Determine the (x, y) coordinate at the center of the cell enclosing the given text.  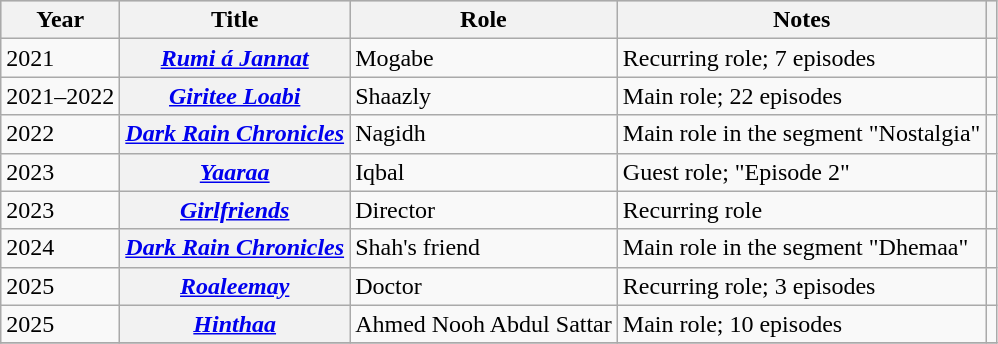
Main role in the segment "Dhemaa" (802, 248)
Main role; 10 episodes (802, 324)
Nagidh (484, 134)
Shaazly (484, 96)
Hinthaa (235, 324)
2022 (60, 134)
2021 (60, 58)
Main role; 22 episodes (802, 96)
2021–2022 (60, 96)
Roaleemay (235, 286)
Girlfriends (235, 210)
Doctor (484, 286)
Ahmed Nooh Abdul Sattar (484, 324)
Guest role; "Episode 2" (802, 172)
Shah's friend (484, 248)
Role (484, 20)
Director (484, 210)
Rumi á Jannat (235, 58)
Giritee Loabi (235, 96)
Recurring role (802, 210)
Mogabe (484, 58)
Recurring role; 7 episodes (802, 58)
2024 (60, 248)
Yaaraa (235, 172)
Main role in the segment "Nostalgia" (802, 134)
Title (235, 20)
Year (60, 20)
Iqbal (484, 172)
Notes (802, 20)
Recurring role; 3 episodes (802, 286)
